Return [x, y] of the center of cell containing provided text 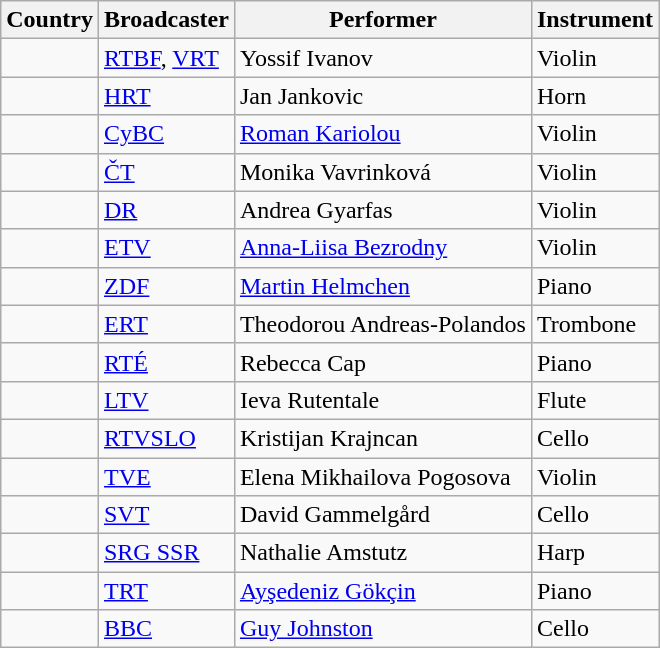
Ieva Rutentale [382, 400]
Broadcaster [166, 20]
Monika Vavrinková [382, 172]
RTÉ [166, 362]
SVT [166, 515]
HRT [166, 96]
RTBF, VRT [166, 58]
Elena Mikhailova Pogosova [382, 477]
Jan Jankovic [382, 96]
DR [166, 210]
LTV [166, 400]
Roman Kariolou [382, 134]
ERT [166, 324]
Martin Helmchen [382, 286]
Performer [382, 20]
CyBC [166, 134]
BBC [166, 629]
Theodorou Andreas-Polandos [382, 324]
Rebecca Cap [382, 362]
David Gammelgård [382, 515]
Country [50, 20]
Flute [594, 400]
Anna-Liisa Bezrodny [382, 248]
Ayşedeniz Gökçin [382, 591]
SRG SSR [166, 553]
Andrea Gyarfas [382, 210]
Horn [594, 96]
Nathalie Amstutz [382, 553]
Instrument [594, 20]
Trombone [594, 324]
Guy Johnston [382, 629]
TRT [166, 591]
ČT [166, 172]
ZDF [166, 286]
RTVSLO [166, 438]
Yossif Ivanov [382, 58]
ETV [166, 248]
Harp [594, 553]
TVE [166, 477]
Kristijan Krajncan [382, 438]
